For the text-containing cell, return its midpoint in (x, y) coordinate format. 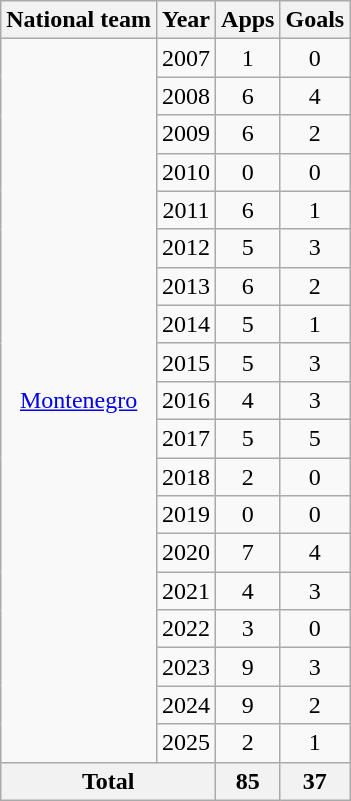
2011 (186, 210)
2018 (186, 477)
2023 (186, 667)
2007 (186, 58)
2012 (186, 248)
7 (248, 553)
2022 (186, 629)
2013 (186, 286)
2019 (186, 515)
Goals (315, 20)
2020 (186, 553)
2014 (186, 324)
2015 (186, 362)
2021 (186, 591)
2009 (186, 134)
Montenegro (79, 400)
2010 (186, 172)
Total (108, 781)
2025 (186, 743)
Year (186, 20)
Apps (248, 20)
2017 (186, 438)
37 (315, 781)
National team (79, 20)
2024 (186, 705)
2008 (186, 96)
85 (248, 781)
2016 (186, 400)
